Output the (x, y) coordinate of the center of the cell containing the given text.  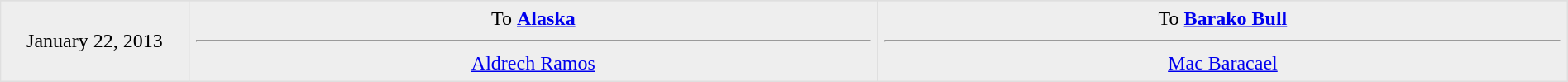
To Barako BullMac Baracael (1223, 41)
January 22, 2013 (94, 41)
To AlaskaAldrech Ramos (533, 41)
